Output the (X, Y) coordinate of the center of the cell containing the given text.  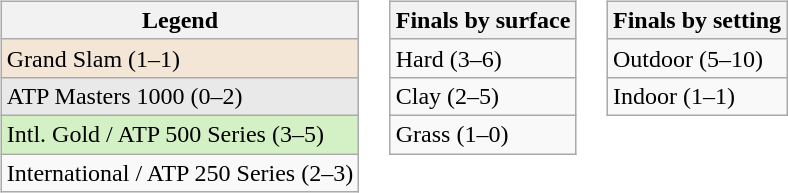
Outdoor (5–10) (696, 58)
Clay (2–5) (483, 96)
ATP Masters 1000 (0–2) (180, 96)
Intl. Gold / ATP 500 Series (3–5) (180, 134)
Grass (1–0) (483, 134)
Finals by surface (483, 20)
Indoor (1–1) (696, 96)
International / ATP 250 Series (2–3) (180, 173)
Hard (3–6) (483, 58)
Finals by setting (696, 20)
Grand Slam (1–1) (180, 58)
Legend (180, 20)
